For the text-containing cell, return its midpoint in (x, y) coordinate format. 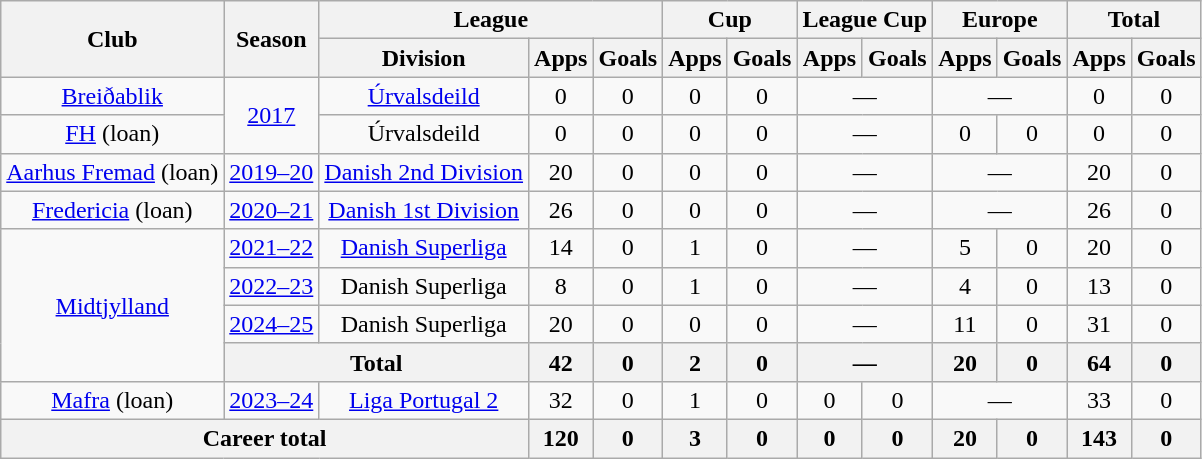
5 (965, 248)
143 (1099, 438)
120 (561, 438)
2022–23 (272, 286)
Club (112, 39)
3 (695, 438)
2017 (272, 115)
Fredericia (loan) (112, 210)
4 (965, 286)
2023–24 (272, 400)
Danish 1st Division (424, 210)
8 (561, 286)
13 (1099, 286)
Division (424, 58)
League Cup (865, 20)
31 (1099, 324)
2 (695, 362)
Mafra (loan) (112, 400)
32 (561, 400)
FH (loan) (112, 134)
Breiðablik (112, 96)
Cup (730, 20)
2021–22 (272, 248)
Midtjylland (112, 305)
Liga Portugal 2 (424, 400)
League (491, 20)
11 (965, 324)
64 (1099, 362)
2020–21 (272, 210)
14 (561, 248)
Aarhus Fremad (loan) (112, 172)
Season (272, 39)
2024–25 (272, 324)
Danish 2nd Division (424, 172)
2019–20 (272, 172)
33 (1099, 400)
Europe (1000, 20)
42 (561, 362)
Career total (265, 438)
